Extract the [x, y] coordinate from the center of the cell holding the provided text.  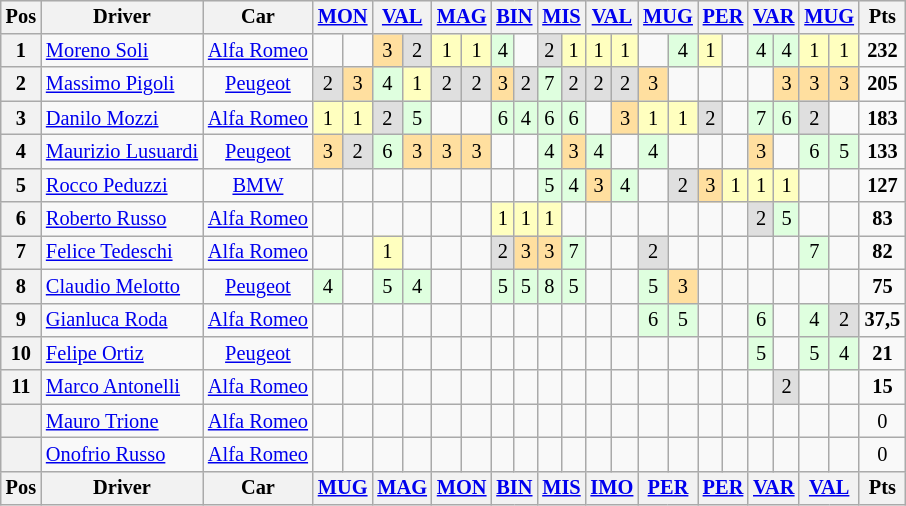
Marco Antonelli [122, 387]
Massimo Pigoli [122, 84]
Danilo Mozzi [122, 118]
Gianluca Roda [122, 320]
Onofrio Russo [122, 455]
9 [21, 320]
75 [882, 286]
11 [21, 387]
205 [882, 84]
183 [882, 118]
Mauro Trione [122, 421]
Maurizio Lusuardi [122, 152]
Felice Tedeschi [122, 253]
232 [882, 51]
10 [21, 354]
15 [882, 387]
BMW [258, 185]
Moreno Soli [122, 51]
21 [882, 354]
37,5 [882, 320]
Felipe Ortiz [122, 354]
82 [882, 253]
IMO [612, 488]
Rocco Peduzzi [122, 185]
83 [882, 219]
127 [882, 185]
133 [882, 152]
Claudio Melotto [122, 286]
Roberto Russo [122, 219]
